From the cell containing the given text, extract its center point as [X, Y] coordinate. 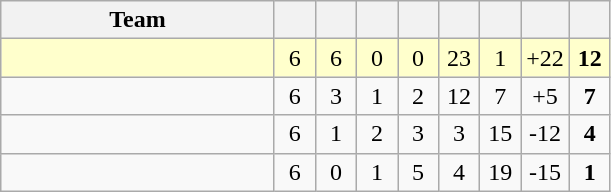
-12 [546, 134]
15 [500, 134]
-15 [546, 172]
19 [500, 172]
5 [418, 172]
Team [138, 20]
+5 [546, 96]
+22 [546, 58]
23 [460, 58]
